Output the [x, y] coordinate of the center of the cell containing the given text.  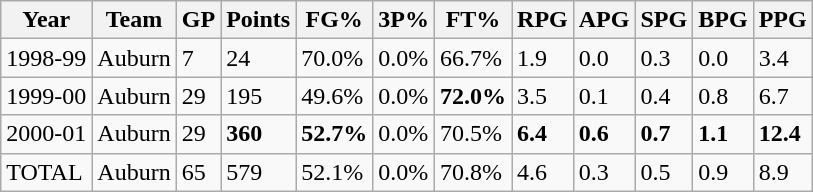
65 [198, 172]
6.7 [782, 96]
8.9 [782, 172]
0.6 [604, 134]
1.9 [543, 58]
3P% [404, 20]
70.8% [472, 172]
52.1% [334, 172]
FT% [472, 20]
Year [46, 20]
PPG [782, 20]
66.7% [472, 58]
2000-01 [46, 134]
360 [258, 134]
12.4 [782, 134]
1.1 [723, 134]
Points [258, 20]
72.0% [472, 96]
70.0% [334, 58]
Team [134, 20]
0.7 [664, 134]
0.5 [664, 172]
0.9 [723, 172]
APG [604, 20]
52.7% [334, 134]
0.4 [664, 96]
FG% [334, 20]
195 [258, 96]
SPG [664, 20]
RPG [543, 20]
TOTAL [46, 172]
6.4 [543, 134]
579 [258, 172]
24 [258, 58]
49.6% [334, 96]
3.5 [543, 96]
1999-00 [46, 96]
3.4 [782, 58]
4.6 [543, 172]
70.5% [472, 134]
1998-99 [46, 58]
0.1 [604, 96]
0.8 [723, 96]
BPG [723, 20]
GP [198, 20]
7 [198, 58]
